Determine the [x, y] coordinate at the center of the cell enclosing the given text.  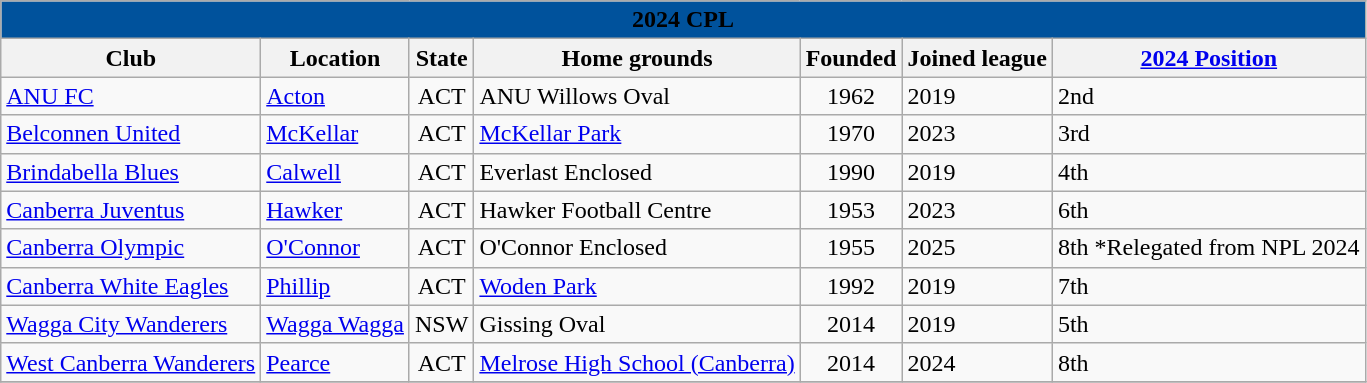
8th [1208, 362]
O'Connor Enclosed [637, 248]
1992 [851, 286]
1962 [851, 96]
O'Connor [336, 248]
Hawker [336, 210]
1970 [851, 134]
2024 Position [1208, 58]
McKellar Park [637, 134]
Calwell [336, 172]
State [441, 58]
2nd [1208, 96]
4th [1208, 172]
Canberra White Eagles [131, 286]
Home grounds [637, 58]
Phillip [336, 286]
2024 [977, 362]
Hawker Football Centre [637, 210]
2024 CPL [683, 20]
Brindabella Blues [131, 172]
Location [336, 58]
Acton [336, 96]
Woden Park [637, 286]
ANU FC [131, 96]
Belconnen United [131, 134]
Canberra Juventus [131, 210]
3rd [1208, 134]
ANU Willows Oval [637, 96]
Everlast Enclosed [637, 172]
7th [1208, 286]
Club [131, 58]
West Canberra Wanderers [131, 362]
8th *Relegated from NPL 2024 [1208, 248]
1990 [851, 172]
Wagga Wagga [336, 324]
Wagga City Wanderers [131, 324]
Joined league [977, 58]
6th [1208, 210]
Founded [851, 58]
Melrose High School (Canberra) [637, 362]
5th [1208, 324]
McKellar [336, 134]
NSW [441, 324]
Pearce [336, 362]
1953 [851, 210]
Canberra Olympic [131, 248]
Gissing Oval [637, 324]
2025 [977, 248]
1955 [851, 248]
